From the cell containing the given text, extract its center point as (X, Y) coordinate. 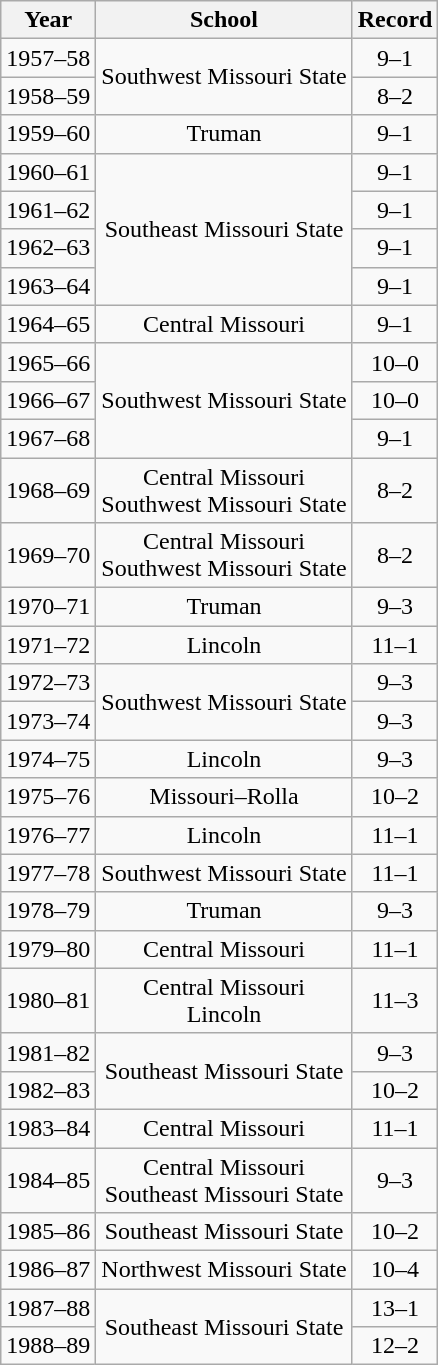
1967–68 (48, 438)
Northwest Missouri State (224, 1270)
10–4 (395, 1270)
1971–72 (48, 645)
1958–59 (48, 96)
1977–78 (48, 873)
13–1 (395, 1308)
1965–66 (48, 362)
1983–84 (48, 1128)
1969–70 (48, 556)
1987–88 (48, 1308)
1970–71 (48, 607)
1975–76 (48, 797)
1972–73 (48, 683)
1980–81 (48, 1000)
1966–67 (48, 400)
1961–62 (48, 210)
11–3 (395, 1000)
1985–86 (48, 1232)
1968–69 (48, 490)
Record (395, 20)
Year (48, 20)
1984–85 (48, 1180)
1979–80 (48, 949)
Missouri–Rolla (224, 797)
1974–75 (48, 759)
1957–58 (48, 58)
Central MissouriLincoln (224, 1000)
1986–87 (48, 1270)
1962–63 (48, 248)
1959–60 (48, 134)
1973–74 (48, 721)
1981–82 (48, 1052)
1978–79 (48, 911)
1976–77 (48, 835)
School (224, 20)
12–2 (395, 1346)
1982–83 (48, 1090)
1963–64 (48, 286)
1960–61 (48, 172)
Central MissouriSoutheast Missouri State (224, 1180)
1988–89 (48, 1346)
1964–65 (48, 324)
